Capture the cell that displays the provided text and extract its [X, Y] central coordinate. 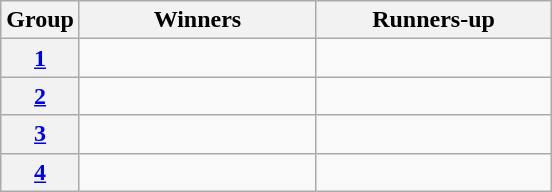
2 [40, 96]
Group [40, 20]
Winners [197, 20]
Runners-up [433, 20]
4 [40, 172]
3 [40, 134]
1 [40, 58]
